Find where the given text appears and provide that cell's center as (X, Y) coordinate. 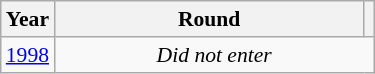
Year (28, 19)
Did not enter (214, 55)
Round (209, 19)
1998 (28, 55)
